Identify which cell holds the provided text, then report its [x, y] central coordinate. 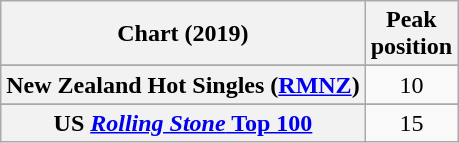
15 [411, 123]
US Rolling Stone Top 100 [183, 123]
10 [411, 85]
Peakposition [411, 34]
New Zealand Hot Singles (RMNZ) [183, 85]
Chart (2019) [183, 34]
